Scan for the cell matching the given text and deliver its (x, y) coordinate at center. 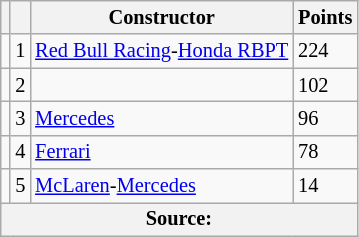
Source: (179, 219)
78 (325, 152)
McLaren-Mercedes (162, 186)
96 (325, 118)
14 (325, 186)
Mercedes (162, 118)
4 (20, 152)
1 (20, 51)
Constructor (162, 17)
2 (20, 85)
224 (325, 51)
Red Bull Racing-Honda RBPT (162, 51)
Points (325, 17)
102 (325, 85)
3 (20, 118)
Ferrari (162, 152)
5 (20, 186)
